Identify which cell holds the provided text, then report its [x, y] central coordinate. 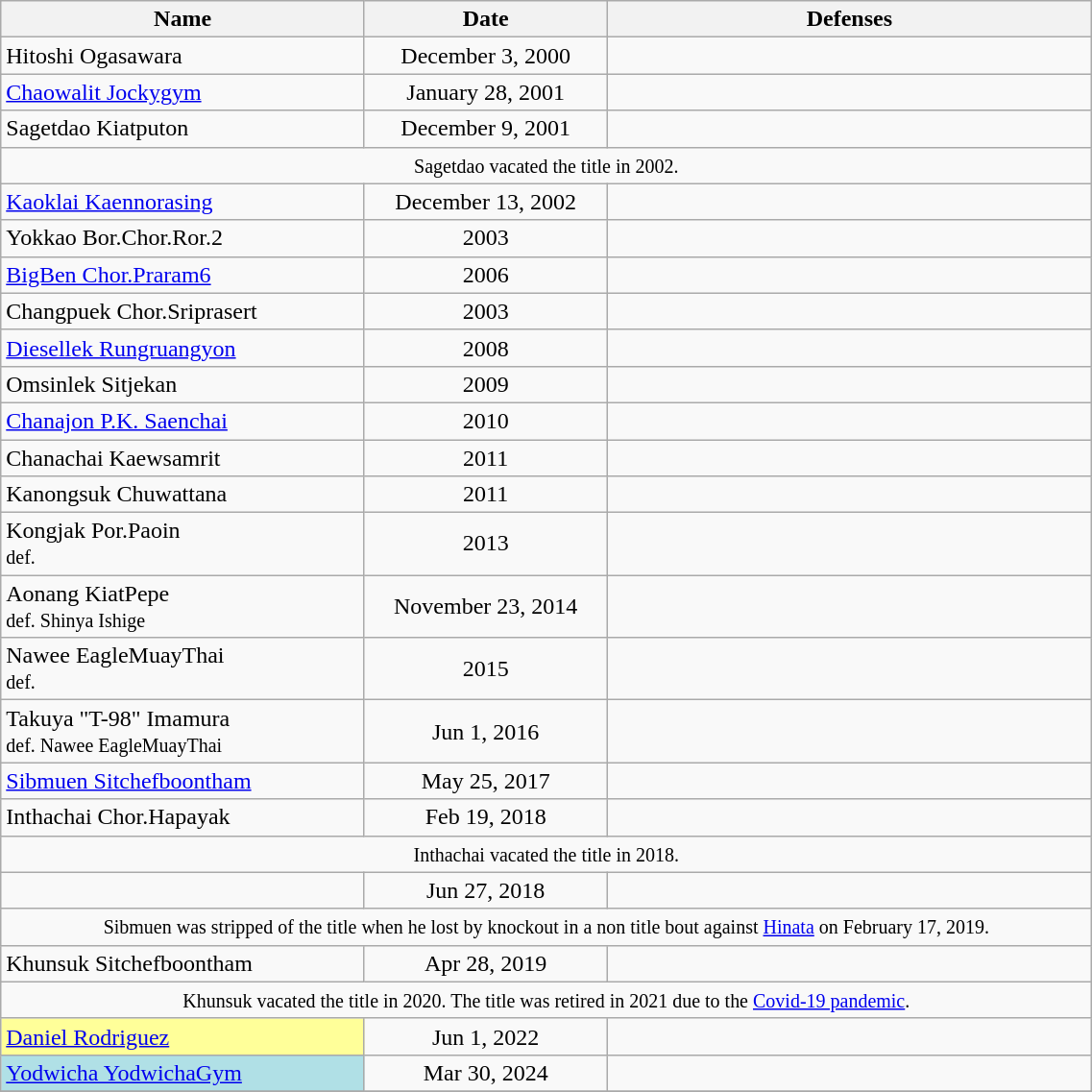
December 9, 2001 [485, 129]
Chanachai Kaewsamrit [182, 458]
2015 [485, 668]
Nawee EagleMuayThaidef. [182, 668]
Jun 27, 2018 [485, 890]
Sibmuen Sitchefboontham [182, 781]
Diesellek Rungruangyon [182, 348]
Daniel Rodriguez [182, 1036]
Feb 19, 2018 [485, 817]
December 13, 2002 [485, 202]
Khunsuk Sitchefboontham [182, 963]
Mar 30, 2024 [485, 1073]
2009 [485, 384]
Sagetdao Kiatputon [182, 129]
Changpuek Chor.Sriprasert [182, 311]
Kaoklai Kaennorasing [182, 202]
Khunsuk vacated the title in 2020. The title was retired in 2021 due to the Covid-19 pandemic. [546, 1000]
January 28, 2001 [485, 92]
Yodwicha YodwichaGym [182, 1073]
Inthachai vacated the title in 2018. [546, 854]
2008 [485, 348]
Omsinlek Sitjekan [182, 384]
2006 [485, 275]
Sibmuen was stripped of the title when he lost by knockout in a non title bout against Hinata on February 17, 2019. [546, 927]
May 25, 2017 [485, 781]
Defenses [849, 19]
Chaowalit Jockygym [182, 92]
Aonang KiatPepedef. Shinya Ishige [182, 607]
Chanajon P.K. Saenchai [182, 421]
Jun 1, 2022 [485, 1036]
Name [182, 19]
Inthachai Chor.Hapayak [182, 817]
Takuya "T-98" Imamuradef. Nawee EagleMuayThai [182, 732]
BigBen Chor.Praram6 [182, 275]
2013 [485, 544]
Date [485, 19]
November 23, 2014 [485, 607]
Kanongsuk Chuwattana [182, 495]
Apr 28, 2019 [485, 963]
Yokkao Bor.Chor.Ror.2 [182, 238]
Hitoshi Ogasawara [182, 56]
Jun 1, 2016 [485, 732]
2010 [485, 421]
Kongjak Por.Paoindef. [182, 544]
Sagetdao vacated the title in 2002. [546, 165]
December 3, 2000 [485, 56]
